Search for the cell housing the specified text and yield its (X, Y) center coordinate. 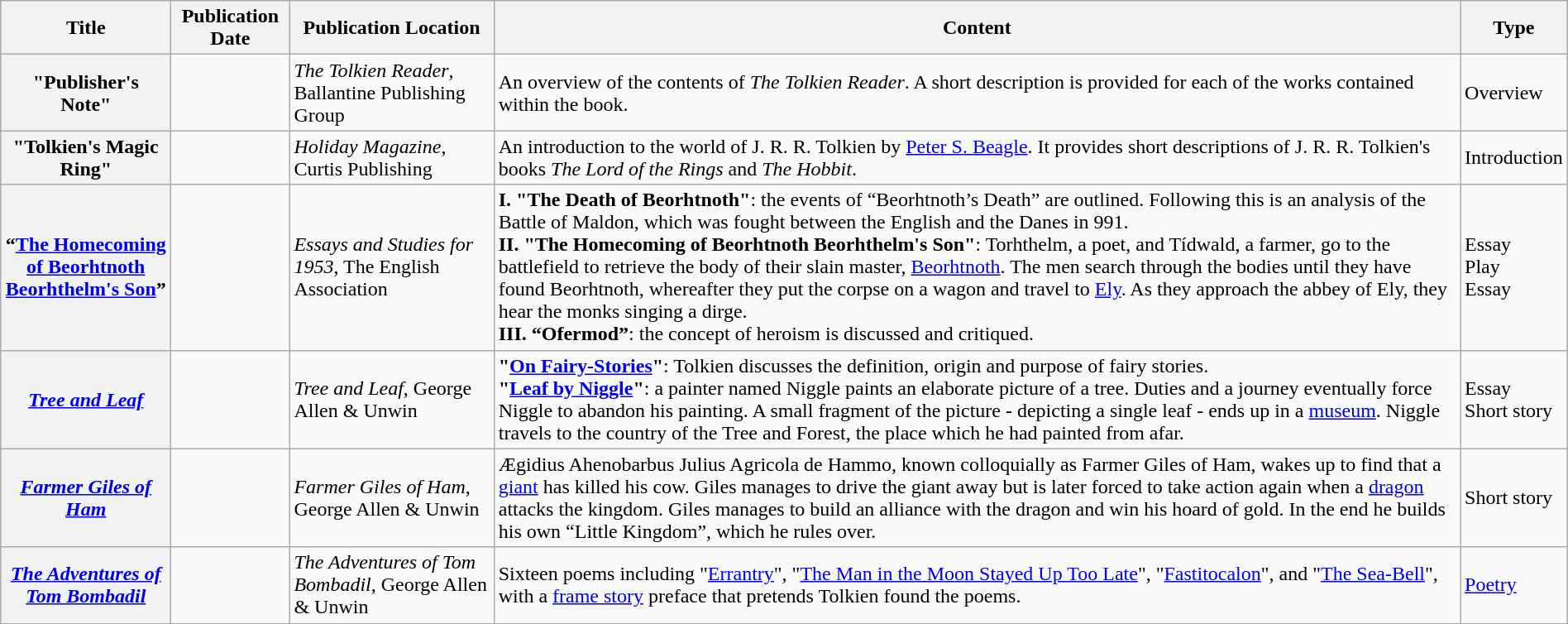
Short story (1514, 498)
Publication Date (230, 28)
The Adventures of Tom Bombadil (86, 585)
Essays and Studies for 1953, The English Association (392, 267)
EssayShort story (1514, 399)
The Tolkien Reader, Ballantine Publishing Group (392, 93)
Content (977, 28)
EssayPlayEssay (1514, 267)
Farmer Giles of Ham (86, 498)
Overview (1514, 93)
Tree and Leaf (86, 399)
“The Homecoming of Beorhtnoth Beorhthelm's Son” (86, 267)
"Publisher's Note" (86, 93)
Type (1514, 28)
Publication Location (392, 28)
An overview of the contents of The Tolkien Reader. A short description is provided for each of the works contained within the book. (977, 93)
Poetry (1514, 585)
"Tolkien's Magic Ring" (86, 157)
The Adventures of Tom Bombadil, George Allen & Unwin (392, 585)
Tree and Leaf, George Allen & Unwin (392, 399)
Title (86, 28)
Holiday Magazine, Curtis Publishing (392, 157)
Farmer Giles of Ham, George Allen & Unwin (392, 498)
Introduction (1514, 157)
